Return the [X, Y] coordinate for the center point of the cell that contains the specified text.  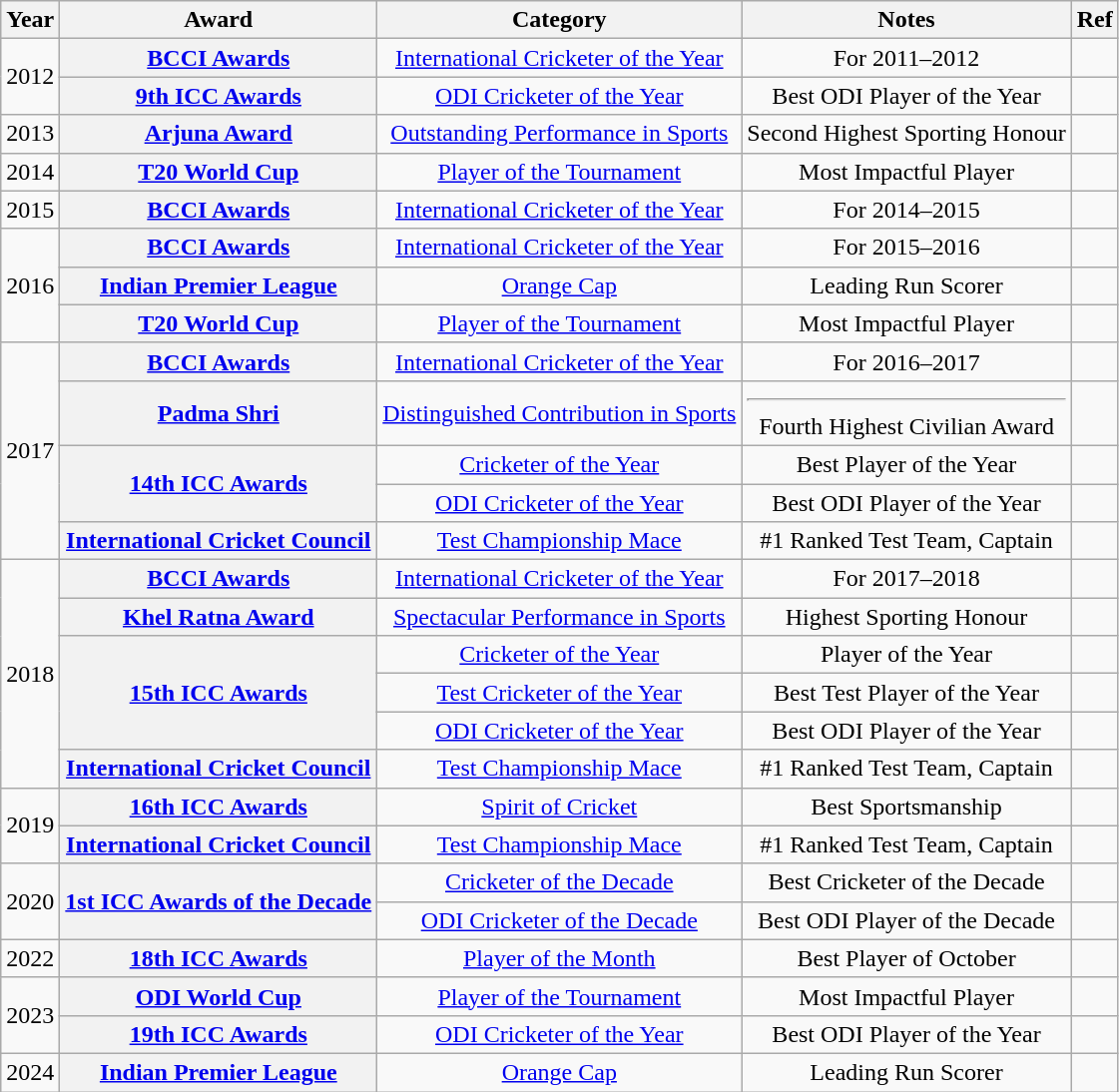
Arjuna Award [219, 134]
2020 [30, 901]
ODI Cricketer of the Decade [559, 920]
Spectacular Performance in Sports [559, 617]
Test Cricketer of the Year [559, 693]
Notes [906, 20]
1st ICC Awards of the Decade [219, 901]
For 2011–2012 [906, 58]
Award [219, 20]
2014 [30, 172]
Distinguished Contribution in Sports [559, 413]
2013 [30, 134]
2019 [30, 825]
19th ICC Awards [219, 1034]
Second Highest Sporting Honour [906, 134]
2023 [30, 1015]
Player of the Year [906, 655]
Cricketer of the Decade [559, 882]
2017 [30, 451]
For 2014–2015 [906, 210]
Khel Ratna Award [219, 617]
Padma Shri [219, 413]
Player of the Month [559, 958]
Spirit of Cricket [559, 807]
2016 [30, 285]
2022 [30, 958]
18th ICC Awards [219, 958]
For 2017–2018 [906, 579]
Highest Sporting Honour [906, 617]
Best ODI Player of the Decade [906, 920]
Best Cricketer of the Decade [906, 882]
Category [559, 20]
16th ICC Awards [219, 807]
Best Player of the Year [906, 464]
Best Sportsmanship [906, 807]
9th ICC Awards [219, 96]
For 2016–2017 [906, 361]
Outstanding Performance in Sports [559, 134]
2018 [30, 674]
ODI World Cup [219, 996]
14th ICC Awards [219, 483]
2024 [30, 1072]
2012 [30, 77]
Fourth Highest Civilian Award [906, 413]
Year [30, 20]
Best Player of October [906, 958]
Best Test Player of the Year [906, 693]
2015 [30, 210]
For 2015–2016 [906, 248]
15th ICC Awards [219, 693]
Ref [1094, 20]
